Return the (X, Y) coordinate for the center point of the cell that contains the specified text.  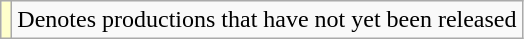
Denotes productions that have not yet been released (267, 20)
